Output the [x, y] coordinate of the center of the cell containing the given text.  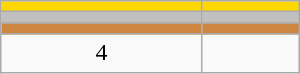
4 [102, 53]
